Return [X, Y] of the center of cell containing provided text 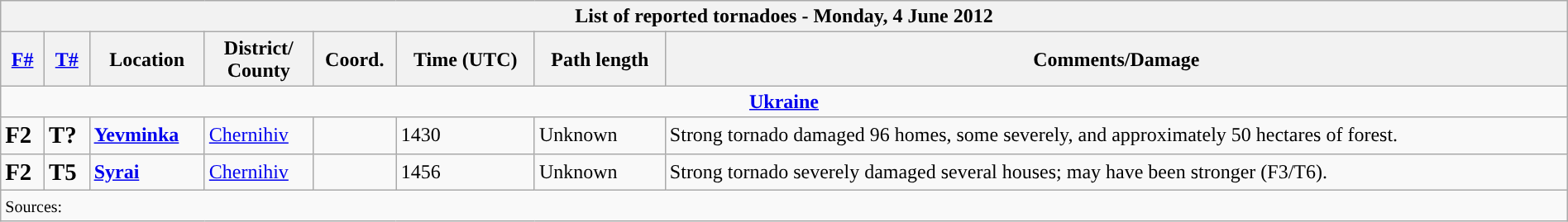
F# [23, 59]
T? [66, 135]
Yevminka [147, 135]
Path length [600, 59]
Location [147, 59]
Ukraine [784, 102]
Comments/Damage [1116, 59]
T# [66, 59]
Sources: [784, 205]
Strong tornado damaged 96 homes, some severely, and approximately 50 hectares of forest. [1116, 135]
1430 [465, 135]
Strong tornado severely damaged several houses; may have been stronger (F3/T6). [1116, 172]
1456 [465, 172]
District/County [258, 59]
Time (UTC) [465, 59]
List of reported tornadoes - Monday, 4 June 2012 [784, 17]
T5 [66, 172]
Coord. [354, 59]
Syrai [147, 172]
